Provide the (X, Y) coordinate of the cell's center where the given text is located.  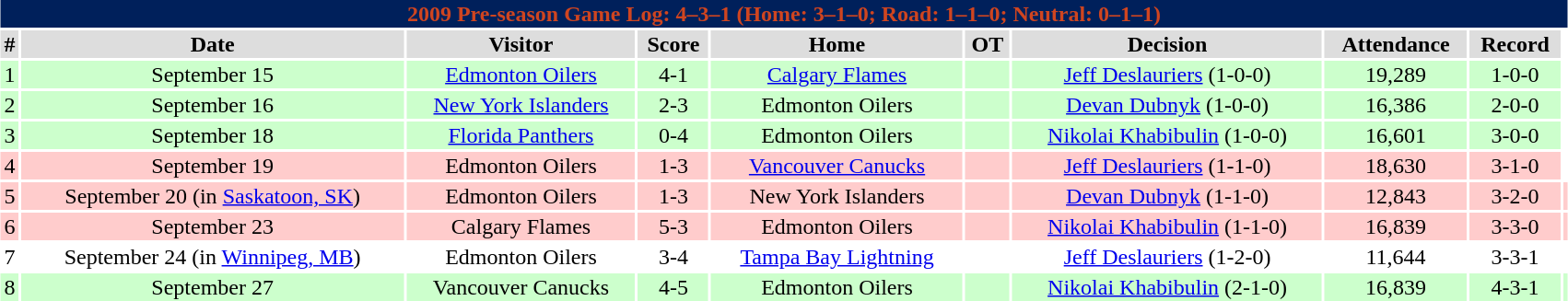
3-4 (674, 257)
0-4 (674, 135)
2-0-0 (1515, 105)
September 16 (212, 105)
Score (674, 44)
3-0-0 (1515, 135)
2009 Pre-season Game Log: 4–3–1 (Home: 3–1–0; Road: 1–1–0; Neutral: 0–1–1) (784, 14)
September 23 (212, 226)
Jeff Deslauriers (1-2-0) (1167, 257)
September 20 (in Saskatoon, SK) (212, 196)
7 (9, 257)
3-3-0 (1515, 226)
September 19 (212, 166)
5 (9, 196)
Record (1515, 44)
18,630 (1396, 166)
6 (9, 226)
4-1 (674, 75)
12,843 (1396, 196)
1-0-0 (1515, 75)
1 (9, 75)
Date (212, 44)
Nikolai Khabibulin (2-1-0) (1167, 287)
Nikolai Khabibulin (1-0-0) (1167, 135)
September 27 (212, 287)
8 (9, 287)
16,601 (1396, 135)
Devan Dubnyk (1-1-0) (1167, 196)
2-3 (674, 105)
3 (9, 135)
Florida Panthers (521, 135)
3-3-1 (1515, 257)
5-3 (674, 226)
Tampa Bay Lightning (837, 257)
Attendance (1396, 44)
11,644 (1396, 257)
Devan Dubnyk (1-0-0) (1167, 105)
Jeff Deslauriers (1-1-0) (1167, 166)
16,386 (1396, 105)
Nikolai Khabibulin (1-1-0) (1167, 226)
19,289 (1396, 75)
Decision (1167, 44)
2 (9, 105)
3-1-0 (1515, 166)
# (9, 44)
OT (988, 44)
Home (837, 44)
September 15 (212, 75)
4 (9, 166)
September 24 (in Winnipeg, MB) (212, 257)
Visitor (521, 44)
4-5 (674, 287)
Jeff Deslauriers (1-0-0) (1167, 75)
September 18 (212, 135)
3-2-0 (1515, 196)
4-3-1 (1515, 287)
